Identify which cell holds the provided text, then report its (x, y) central coordinate. 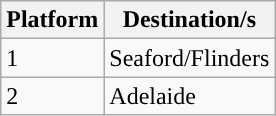
Platform (52, 20)
2 (52, 96)
Adelaide (190, 96)
Destination/s (190, 20)
1 (52, 58)
Seaford/Flinders (190, 58)
